Detect which cell encompasses the target text, then output its [x, y] center coordinate. 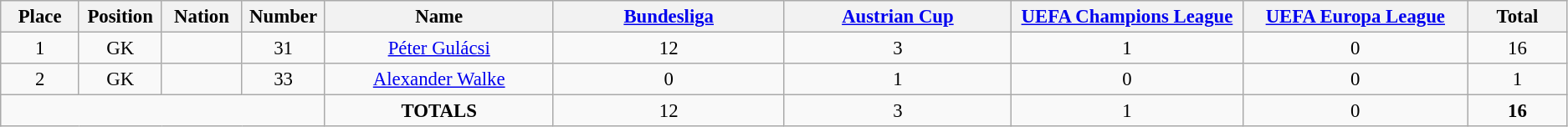
Position [120, 17]
UEFA Europa League [1355, 17]
Austrian Cup [898, 17]
Place [40, 17]
Number [283, 17]
31 [283, 48]
Total [1518, 17]
Péter Gulácsi [438, 48]
UEFA Champions League [1127, 17]
Alexander Walke [438, 79]
Name [438, 17]
TOTALS [438, 111]
2 [40, 79]
Bundesliga [669, 17]
33 [283, 79]
Nation [202, 17]
